Extract the [x, y] coordinate from the center of the cell holding the provided text.  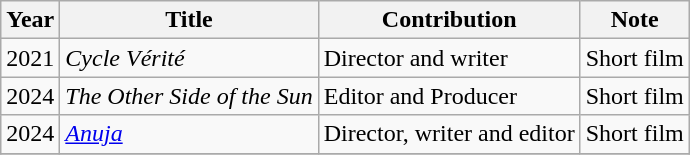
The Other Side of the Sun [189, 96]
2021 [30, 58]
Director and writer [449, 58]
Title [189, 20]
Anuja [189, 134]
Year [30, 20]
Editor and Producer [449, 96]
Note [634, 20]
Director, writer and editor [449, 134]
Cycle Vérité [189, 58]
Contribution [449, 20]
